Scan for the cell matching the given text and deliver its [x, y] coordinate at center. 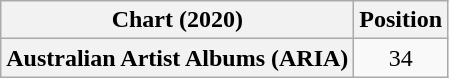
34 [401, 58]
Australian Artist Albums (ARIA) [178, 58]
Chart (2020) [178, 20]
Position [401, 20]
